From the cell containing the given text, extract its center point as (x, y) coordinate. 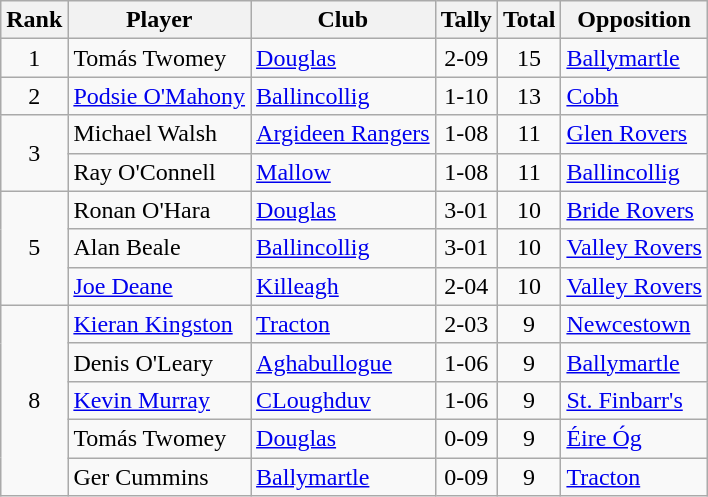
Mallow (344, 172)
8 (34, 400)
Glen Rovers (634, 134)
Player (160, 20)
Rank (34, 20)
Alan Beale (160, 248)
Kieran Kingston (160, 324)
Joe Deane (160, 286)
13 (529, 96)
2-04 (466, 286)
2-09 (466, 58)
Club (344, 20)
Kevin Murray (160, 400)
Bride Rovers (634, 210)
Éire Óg (634, 438)
Ray O'Connell (160, 172)
3 (34, 153)
Denis O'Leary (160, 362)
Ronan O'Hara (160, 210)
2-03 (466, 324)
CLoughduv (344, 400)
Ger Cummins (160, 477)
Tally (466, 20)
Argideen Rangers (344, 134)
Podsie O'Mahony (160, 96)
5 (34, 248)
Newcestown (634, 324)
Opposition (634, 20)
15 (529, 58)
1-10 (466, 96)
St. Finbarr's (634, 400)
Cobh (634, 96)
Aghabullogue (344, 362)
1 (34, 58)
Killeagh (344, 286)
Total (529, 20)
Michael Walsh (160, 134)
2 (34, 96)
